From the cell containing the given text, extract its center point as (x, y) coordinate. 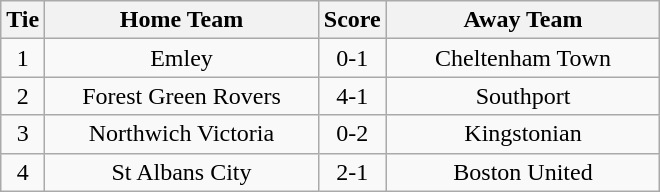
0-1 (352, 58)
Cheltenham Town (523, 58)
Kingstonian (523, 134)
Forest Green Rovers (182, 96)
3 (23, 134)
Boston United (523, 172)
4 (23, 172)
Emley (182, 58)
1 (23, 58)
Tie (23, 20)
St Albans City (182, 172)
0-2 (352, 134)
Northwich Victoria (182, 134)
4-1 (352, 96)
Southport (523, 96)
Score (352, 20)
Home Team (182, 20)
2-1 (352, 172)
Away Team (523, 20)
2 (23, 96)
